Scan for the cell matching the given text and deliver its [X, Y] coordinate at center. 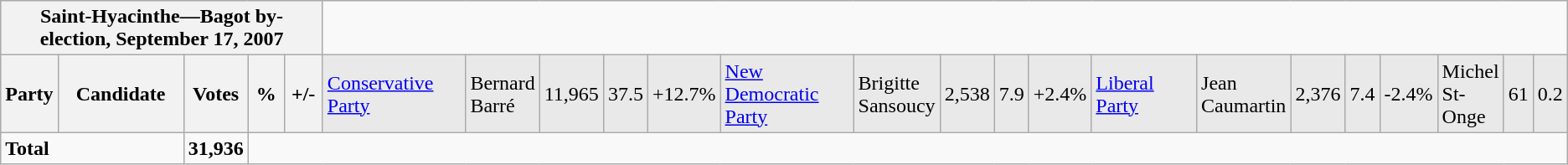
61 [1518, 94]
Saint-Hyacinthe—Bagot by-election, September 17, 2007 [162, 28]
+12.7% [683, 94]
Brigitte Sansoucy [896, 94]
0.2 [1550, 94]
7.9 [1012, 94]
Total [92, 148]
Liberal Party [1144, 94]
Michel St-Onge [1471, 94]
+/- [303, 94]
-2.4% [1409, 94]
Candidate [121, 94]
Bernard Barré [503, 94]
+2.4% [1060, 94]
2,376 [1318, 94]
11,965 [571, 94]
Jean Caumartin [1244, 94]
31,936 [216, 148]
% [266, 94]
Votes [216, 94]
2,538 [967, 94]
Party [29, 94]
Conservative Party [394, 94]
New Democratic Party [787, 94]
7.4 [1362, 94]
37.5 [625, 94]
